Pinpoint the cell where the given text exists, returning its [x, y] midpoint coordinate. 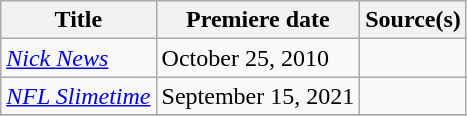
Title [78, 20]
October 25, 2010 [258, 58]
September 15, 2021 [258, 96]
Nick News [78, 58]
Source(s) [414, 20]
Premiere date [258, 20]
NFL Slimetime [78, 96]
